From the cell containing the given text, extract its center point as [X, Y] coordinate. 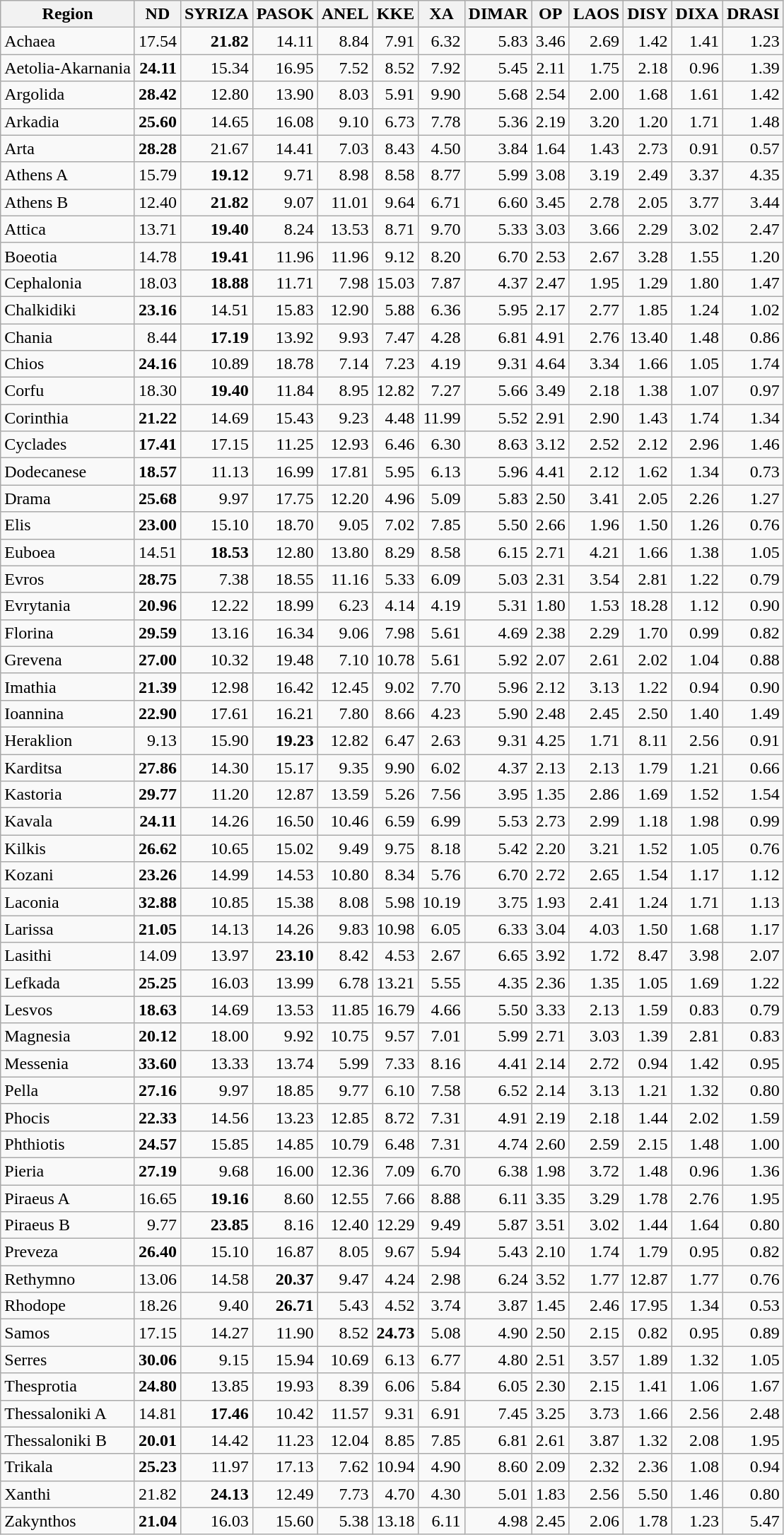
9.40 [216, 1306]
2.91 [550, 418]
Laconia [68, 902]
Pieria [68, 1171]
Thessaloniki A [68, 1413]
1.26 [697, 525]
4.24 [396, 1279]
6.99 [441, 822]
2.30 [550, 1387]
1.96 [596, 525]
1.47 [753, 283]
4.64 [550, 364]
1.49 [753, 713]
23.10 [285, 956]
0.89 [753, 1333]
Chalkidiki [68, 310]
7.10 [345, 660]
6.02 [441, 767]
Athens B [68, 202]
5.92 [498, 660]
Thesprotia [68, 1387]
13.71 [157, 229]
14.81 [157, 1413]
9.07 [285, 202]
18.30 [157, 391]
18.53 [216, 552]
12.29 [396, 1225]
11.13 [216, 472]
7.23 [396, 364]
12.20 [345, 498]
8.03 [345, 95]
2.59 [596, 1144]
1.27 [753, 498]
6.48 [396, 1144]
3.37 [697, 175]
6.30 [441, 445]
7.02 [396, 525]
3.73 [596, 1413]
Imathia [68, 687]
8.66 [396, 713]
10.79 [345, 1144]
5.53 [498, 822]
4.69 [498, 633]
14.65 [216, 122]
3.49 [550, 391]
10.46 [345, 822]
6.60 [498, 202]
Kozani [68, 875]
1.00 [753, 1144]
5.84 [441, 1387]
3.98 [697, 956]
6.24 [498, 1279]
5.98 [396, 902]
3.21 [596, 848]
8.88 [441, 1198]
19.12 [216, 175]
15.60 [285, 1521]
27.16 [157, 1090]
Rhodope [68, 1306]
10.65 [216, 848]
13.90 [285, 95]
28.42 [157, 95]
21.04 [157, 1521]
5.55 [441, 983]
12.90 [345, 310]
9.70 [441, 229]
18.03 [157, 283]
Phthiotis [68, 1144]
OP [550, 14]
20.12 [157, 1037]
Messenia [68, 1063]
18.26 [157, 1306]
8.05 [345, 1252]
10.80 [345, 875]
18.99 [285, 606]
2.20 [550, 848]
Region [68, 14]
7.38 [216, 579]
23.00 [157, 525]
7.58 [441, 1090]
9.05 [345, 525]
19.16 [216, 1198]
8.39 [345, 1387]
4.70 [396, 1494]
27.86 [157, 767]
1.89 [648, 1360]
9.10 [345, 122]
Piraeus A [68, 1198]
6.09 [441, 579]
5.94 [441, 1252]
5.01 [498, 1494]
1.29 [648, 283]
3.41 [596, 498]
2.52 [596, 445]
7.47 [396, 337]
32.88 [157, 902]
1.02 [753, 310]
18.00 [216, 1037]
19.48 [285, 660]
7.92 [441, 68]
15.34 [216, 68]
Samos [68, 1333]
17.13 [285, 1467]
9.12 [396, 256]
14.41 [285, 148]
2.38 [550, 633]
4.23 [441, 713]
25.23 [157, 1467]
13.06 [157, 1279]
2.11 [550, 68]
0.97 [753, 391]
8.44 [157, 337]
10.85 [216, 902]
7.45 [498, 1413]
22.33 [157, 1117]
8.18 [441, 848]
17.41 [157, 445]
5.42 [498, 848]
4.74 [498, 1144]
1.04 [697, 660]
14.42 [216, 1440]
Cephalonia [68, 283]
Karditsa [68, 767]
2.78 [596, 202]
12.45 [345, 687]
15.83 [285, 310]
3.51 [550, 1225]
17.81 [345, 472]
6.52 [498, 1090]
6.78 [345, 983]
27.00 [157, 660]
1.18 [648, 822]
1.06 [697, 1387]
Corinthia [68, 418]
14.53 [285, 875]
Evros [68, 579]
7.80 [345, 713]
9.35 [345, 767]
18.78 [285, 364]
26.71 [285, 1306]
7.01 [441, 1037]
25.68 [157, 498]
Cyclades [68, 445]
6.65 [498, 956]
Elis [68, 525]
3.54 [596, 579]
3.12 [550, 445]
4.48 [396, 418]
Kavala [68, 822]
6.10 [396, 1090]
5.90 [498, 713]
10.42 [285, 1413]
6.91 [441, 1413]
11.71 [285, 283]
14.13 [216, 929]
8.72 [396, 1117]
2.06 [596, 1521]
22.90 [157, 713]
2.46 [596, 1306]
1.07 [697, 391]
Heraklion [68, 740]
15.02 [285, 848]
17.19 [216, 337]
1.61 [697, 95]
Aetolia-Akarnania [68, 68]
4.52 [396, 1306]
13.99 [285, 983]
4.03 [596, 929]
PASOK [285, 14]
Drama [68, 498]
16.08 [285, 122]
18.70 [285, 525]
3.74 [441, 1306]
17.46 [216, 1413]
12.55 [345, 1198]
1.45 [550, 1306]
3.28 [648, 256]
16.65 [157, 1198]
2.17 [550, 310]
28.28 [157, 148]
2.08 [697, 1440]
17.61 [216, 713]
10.98 [396, 929]
2.99 [596, 822]
8.24 [285, 229]
1.13 [753, 902]
16.79 [396, 1010]
Chania [68, 337]
4.30 [441, 1494]
9.23 [345, 418]
0.73 [753, 472]
4.98 [498, 1521]
5.38 [345, 1521]
13.74 [285, 1063]
29.77 [157, 795]
1.75 [596, 68]
6.15 [498, 552]
11.25 [285, 445]
LAOS [596, 14]
21.67 [216, 148]
3.34 [596, 364]
26.40 [157, 1252]
2.41 [596, 902]
11.16 [345, 579]
6.33 [498, 929]
19.93 [285, 1387]
2.69 [596, 41]
8.47 [648, 956]
13.21 [396, 983]
7.78 [441, 122]
9.57 [396, 1037]
DIMAR [498, 14]
Ioannina [68, 713]
2.49 [648, 175]
15.03 [396, 283]
10.32 [216, 660]
13.97 [216, 956]
Phocis [68, 1117]
1.08 [697, 1467]
Attica [68, 229]
21.05 [157, 929]
11.84 [285, 391]
2.54 [550, 95]
18.63 [157, 1010]
13.85 [216, 1387]
6.47 [396, 740]
1.62 [648, 472]
8.20 [441, 256]
10.89 [216, 364]
7.56 [441, 795]
5.03 [498, 579]
8.84 [345, 41]
4.14 [396, 606]
7.33 [396, 1063]
18.88 [216, 283]
9.92 [285, 1037]
10.94 [396, 1467]
6.06 [396, 1387]
3.66 [596, 229]
17.54 [157, 41]
2.90 [596, 418]
2.09 [550, 1467]
9.64 [396, 202]
DIXA [697, 14]
3.95 [498, 795]
5.91 [396, 95]
Dodecanese [68, 472]
30.06 [157, 1360]
28.75 [157, 579]
3.52 [550, 1279]
23.16 [157, 310]
Florina [68, 633]
14.78 [157, 256]
17.95 [648, 1306]
8.29 [396, 552]
19.41 [216, 256]
Lesvos [68, 1010]
2.31 [550, 579]
3.04 [550, 929]
DRASI [753, 14]
2.51 [550, 1360]
3.20 [596, 122]
5.87 [498, 1225]
XA [441, 14]
Thessaloniki B [68, 1440]
4.96 [396, 498]
Trikala [68, 1467]
24.80 [157, 1387]
4.28 [441, 337]
Xanthi [68, 1494]
2.65 [596, 875]
12.36 [345, 1171]
2.26 [697, 498]
6.23 [345, 606]
7.73 [345, 1494]
7.62 [345, 1467]
18.55 [285, 579]
Boeotia [68, 256]
5.36 [498, 122]
6.36 [441, 310]
2.63 [441, 740]
7.66 [396, 1198]
20.96 [157, 606]
16.87 [285, 1252]
0.57 [753, 148]
3.84 [498, 148]
33.60 [157, 1063]
14.27 [216, 1333]
DISY [648, 14]
7.52 [345, 68]
21.22 [157, 418]
1.40 [697, 713]
8.98 [345, 175]
10.78 [396, 660]
18.28 [648, 606]
19.23 [285, 740]
8.63 [498, 445]
3.08 [550, 175]
Pella [68, 1090]
16.00 [285, 1171]
8.85 [396, 1440]
7.87 [441, 283]
9.71 [285, 175]
4.53 [396, 956]
0.66 [753, 767]
12.85 [345, 1117]
24.16 [157, 364]
3.77 [697, 202]
Grevena [68, 660]
8.43 [396, 148]
15.94 [285, 1360]
2.77 [596, 310]
4.66 [441, 1010]
Euboea [68, 552]
29.59 [157, 633]
5.31 [498, 606]
5.68 [498, 95]
12.49 [285, 1494]
6.59 [396, 822]
24.13 [216, 1494]
Evrytania [68, 606]
Achaea [68, 41]
16.21 [285, 713]
6.77 [441, 1360]
8.42 [345, 956]
26.62 [157, 848]
Argolida [68, 95]
6.46 [396, 445]
15.38 [285, 902]
13.59 [345, 795]
13.80 [345, 552]
Lefkada [68, 983]
11.20 [216, 795]
11.01 [345, 202]
7.09 [396, 1171]
7.14 [345, 364]
3.45 [550, 202]
1.55 [697, 256]
15.90 [216, 740]
1.85 [648, 310]
2.53 [550, 256]
8.95 [345, 391]
11.99 [441, 418]
8.11 [648, 740]
Lasithi [68, 956]
Zakynthos [68, 1521]
21.39 [157, 687]
2.66 [550, 525]
5.88 [396, 310]
Serres [68, 1360]
4.21 [596, 552]
9.67 [396, 1252]
9.75 [396, 848]
18.85 [285, 1090]
3.44 [753, 202]
Kastoria [68, 795]
Larissa [68, 929]
3.35 [550, 1198]
24.73 [396, 1333]
15.79 [157, 175]
3.29 [596, 1198]
Magnesia [68, 1037]
25.25 [157, 983]
13.33 [216, 1063]
5.09 [441, 498]
0.53 [753, 1306]
3.92 [550, 956]
9.06 [345, 633]
4.50 [441, 148]
10.75 [345, 1037]
Preveza [68, 1252]
24.57 [157, 1144]
6.32 [441, 41]
10.69 [345, 1360]
3.19 [596, 175]
8.34 [396, 875]
11.90 [285, 1333]
13.16 [216, 633]
14.99 [216, 875]
13.92 [285, 337]
12.98 [216, 687]
Rethymno [68, 1279]
14.11 [285, 41]
4.80 [498, 1360]
16.95 [285, 68]
9.93 [345, 337]
20.37 [285, 1279]
SYRIZA [216, 14]
13.40 [648, 337]
6.38 [498, 1171]
2.60 [550, 1144]
7.91 [396, 41]
10.19 [441, 902]
Athens A [68, 175]
14.56 [216, 1117]
5.26 [396, 795]
2.10 [550, 1252]
23.85 [216, 1225]
ANEL [345, 14]
3.57 [596, 1360]
27.19 [157, 1171]
20.01 [157, 1440]
6.71 [441, 202]
11.57 [345, 1413]
12.93 [345, 445]
ND [157, 14]
1.67 [753, 1387]
15.17 [285, 767]
5.52 [498, 418]
2.00 [596, 95]
15.85 [216, 1144]
14.58 [216, 1279]
9.15 [216, 1360]
1.70 [648, 633]
12.22 [216, 606]
11.23 [285, 1440]
3.33 [550, 1010]
13.23 [285, 1117]
3.46 [550, 41]
14.09 [157, 956]
1.83 [550, 1494]
9.83 [345, 929]
Arkadia [68, 122]
9.13 [157, 740]
Arta [68, 148]
2.96 [697, 445]
9.47 [345, 1279]
17.75 [285, 498]
0.86 [753, 337]
16.42 [285, 687]
18.57 [157, 472]
3.72 [596, 1171]
0.88 [753, 660]
Corfu [68, 391]
1.93 [550, 902]
7.70 [441, 687]
5.66 [498, 391]
25.60 [157, 122]
16.99 [285, 472]
7.27 [441, 391]
3.75 [498, 902]
11.85 [345, 1010]
8.77 [441, 175]
Kilkis [68, 848]
7.03 [345, 148]
16.50 [285, 822]
Chios [68, 364]
2.86 [596, 795]
3.25 [550, 1413]
15.43 [285, 418]
16.34 [285, 633]
KKE [396, 14]
12.04 [345, 1440]
6.73 [396, 122]
1.53 [596, 606]
1.36 [753, 1171]
5.45 [498, 68]
4.25 [550, 740]
5.47 [753, 1521]
23.26 [157, 875]
5.76 [441, 875]
2.98 [441, 1279]
11.97 [216, 1467]
8.08 [345, 902]
2.32 [596, 1467]
Piraeus B [68, 1225]
9.68 [216, 1171]
14.85 [285, 1144]
14.30 [216, 767]
13.18 [396, 1521]
9.02 [396, 687]
1.72 [596, 956]
5.08 [441, 1333]
8.71 [396, 229]
